Provide the (X, Y) coordinate of the cell's center where the given text is located.  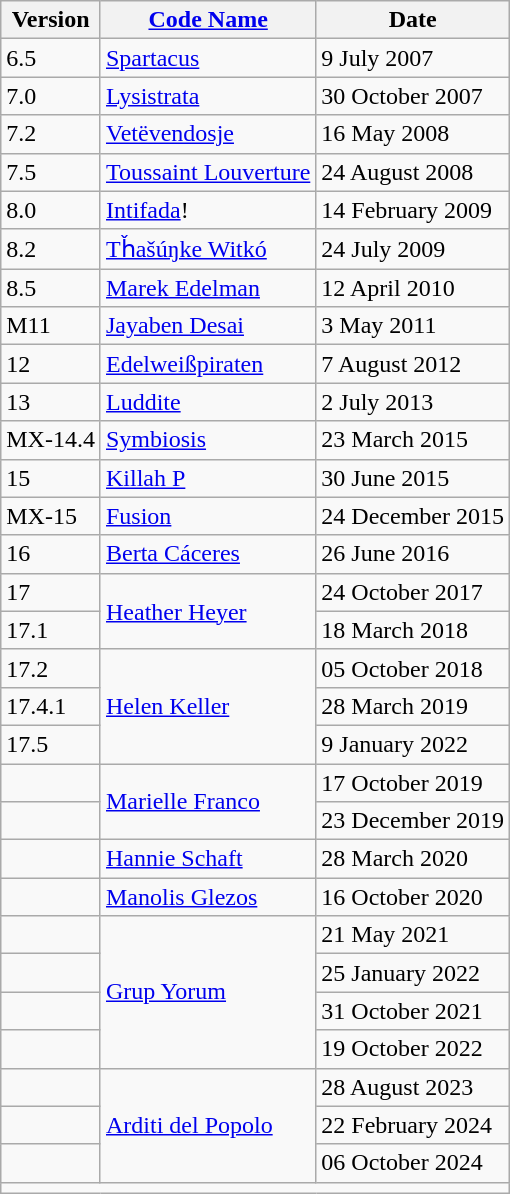
8.5 (51, 288)
Grup Yorum (208, 992)
25 January 2022 (413, 973)
Intifada! (208, 210)
17.5 (51, 744)
16 (51, 554)
Symbiosis (208, 440)
14 February 2009 (413, 210)
7 August 2012 (413, 364)
30 June 2015 (413, 478)
M11 (51, 326)
Luddite (208, 402)
12 (51, 364)
Vetëvendosje (208, 134)
26 June 2016 (413, 554)
Hannie Schaft (208, 859)
9 January 2022 (413, 744)
30 October 2007 (413, 96)
Jayaben Desai (208, 326)
06 October 2024 (413, 1163)
Toussaint Louverture (208, 172)
8.2 (51, 249)
Tȟašúŋke Witkó (208, 249)
23 December 2019 (413, 821)
MX-14.4 (51, 440)
28 March 2019 (413, 706)
21 May 2021 (413, 935)
16 October 2020 (413, 897)
24 August 2008 (413, 172)
Manolis Glezos (208, 897)
Date (413, 20)
17 October 2019 (413, 783)
Marielle Franco (208, 802)
Code Name (208, 20)
17.2 (51, 668)
7.5 (51, 172)
24 December 2015 (413, 516)
22 February 2024 (413, 1125)
24 October 2017 (413, 592)
13 (51, 402)
28 August 2023 (413, 1087)
2 July 2013 (413, 402)
9 July 2007 (413, 58)
17 (51, 592)
16 May 2008 (413, 134)
8.0 (51, 210)
MX-15 (51, 516)
Fusion (208, 516)
Arditi del Popolo (208, 1125)
19 October 2022 (413, 1049)
Edelweißpiraten (208, 364)
Helen Keller (208, 706)
12 April 2010 (413, 288)
31 October 2021 (413, 1011)
7.0 (51, 96)
17.1 (51, 630)
18 March 2018 (413, 630)
6.5 (51, 58)
28 March 2020 (413, 859)
17.4.1 (51, 706)
Spartacus (208, 58)
23 March 2015 (413, 440)
Killah P (208, 478)
24 July 2009 (413, 249)
Version (51, 20)
05 October 2018 (413, 668)
7.2 (51, 134)
Marek Edelman (208, 288)
Lysistrata (208, 96)
15 (51, 478)
3 May 2011 (413, 326)
Heather Heyer (208, 611)
Berta Cáceres (208, 554)
